Identify which cell holds the provided text, then report its (X, Y) central coordinate. 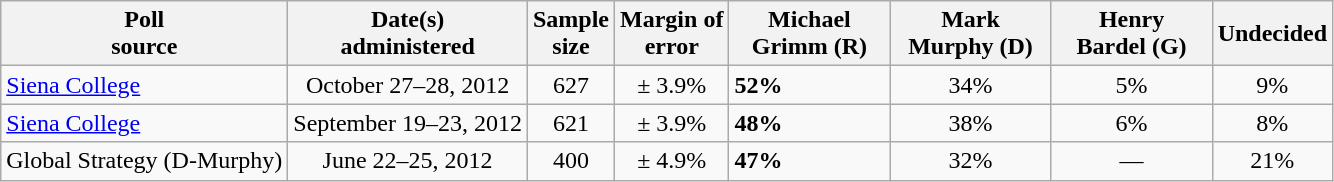
8% (1272, 123)
— (1132, 161)
MichaelGrimm (R) (810, 34)
52% (810, 85)
Global Strategy (D-Murphy) (144, 161)
32% (970, 161)
38% (970, 123)
Margin oferror (672, 34)
June 22–25, 2012 (408, 161)
34% (970, 85)
9% (1272, 85)
47% (810, 161)
Date(s)administered (408, 34)
48% (810, 123)
6% (1132, 123)
5% (1132, 85)
October 27–28, 2012 (408, 85)
September 19–23, 2012 (408, 123)
HenryBardel (G) (1132, 34)
Pollsource (144, 34)
627 (570, 85)
621 (570, 123)
± 4.9% (672, 161)
Undecided (1272, 34)
Samplesize (570, 34)
MarkMurphy (D) (970, 34)
400 (570, 161)
21% (1272, 161)
